Search for the cell housing the specified text and yield its [X, Y] center coordinate. 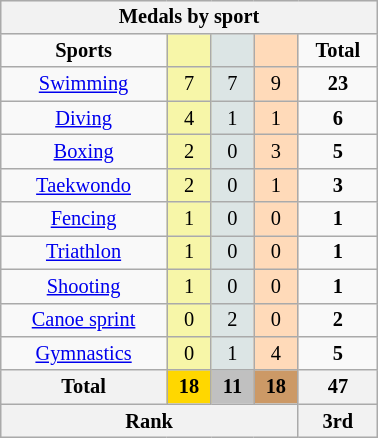
47 [338, 387]
Rank [149, 421]
Triathlon [84, 253]
3rd [338, 421]
Diving [84, 118]
11 [232, 387]
Boxing [84, 152]
Taekwondo [84, 185]
Shooting [84, 286]
Swimming [84, 84]
Fencing [84, 219]
Canoe sprint [84, 320]
6 [338, 118]
Sports [84, 51]
23 [338, 84]
Medals by sport [189, 17]
Gymnastics [84, 354]
9 [276, 84]
